Find where the given text appears and provide that cell's center as [X, Y] coordinate. 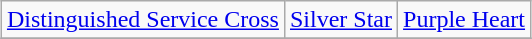
Purple Heart [464, 20]
Silver Star [340, 20]
Distinguished Service Cross [142, 20]
